Locate the cell with the specified text and output its [X, Y] center coordinate. 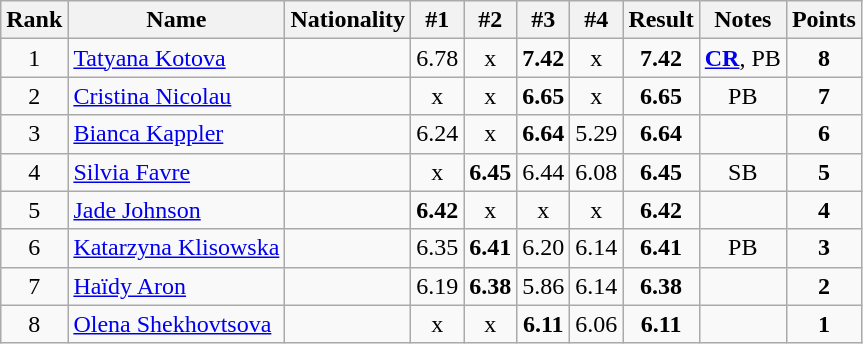
Result [661, 20]
Rank [34, 20]
5.29 [596, 134]
6.24 [438, 134]
#1 [438, 20]
Haïdy Aron [176, 286]
Tatyana Kotova [176, 58]
Katarzyna Klisowska [176, 248]
Olena Shekhovtsova [176, 324]
Bianca Kappler [176, 134]
6.20 [544, 248]
Cristina Nicolau [176, 96]
6.78 [438, 58]
Nationality [348, 20]
SB [742, 172]
5.86 [544, 286]
CR, PB [742, 58]
Jade Johnson [176, 210]
6.44 [544, 172]
Name [176, 20]
6.35 [438, 248]
#4 [596, 20]
6.06 [596, 324]
Notes [742, 20]
Points [824, 20]
#2 [490, 20]
6.08 [596, 172]
6.19 [438, 286]
#3 [544, 20]
Silvia Favre [176, 172]
